From the cell containing the given text, extract its center point as (X, Y) coordinate. 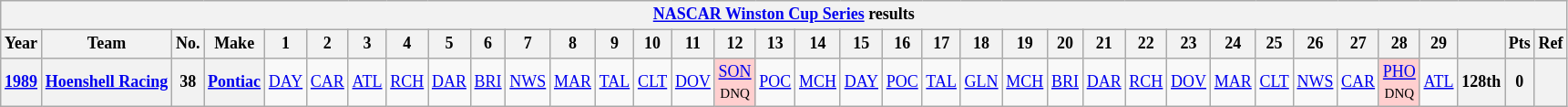
15 (861, 44)
No. (188, 44)
14 (818, 44)
9 (614, 44)
20 (1066, 44)
29 (1439, 44)
11 (693, 44)
6 (488, 44)
Pts (1520, 44)
0 (1520, 82)
38 (188, 82)
SONDNQ (734, 82)
12 (734, 44)
17 (941, 44)
16 (902, 44)
Pontiac (235, 82)
24 (1233, 44)
PHODNQ (1399, 82)
Year (22, 44)
NASCAR Winston Cup Series results (784, 15)
8 (573, 44)
GLN (981, 82)
25 (1274, 44)
2 (327, 44)
4 (407, 44)
26 (1316, 44)
Hoenshell Racing (106, 82)
Ref (1551, 44)
Make (235, 44)
5 (450, 44)
Team (106, 44)
128th (1481, 82)
1 (285, 44)
23 (1189, 44)
7 (528, 44)
18 (981, 44)
1989 (22, 82)
21 (1104, 44)
28 (1399, 44)
10 (652, 44)
13 (775, 44)
3 (367, 44)
22 (1146, 44)
19 (1025, 44)
27 (1358, 44)
